Locate the cell with the specified text and output its (x, y) center coordinate. 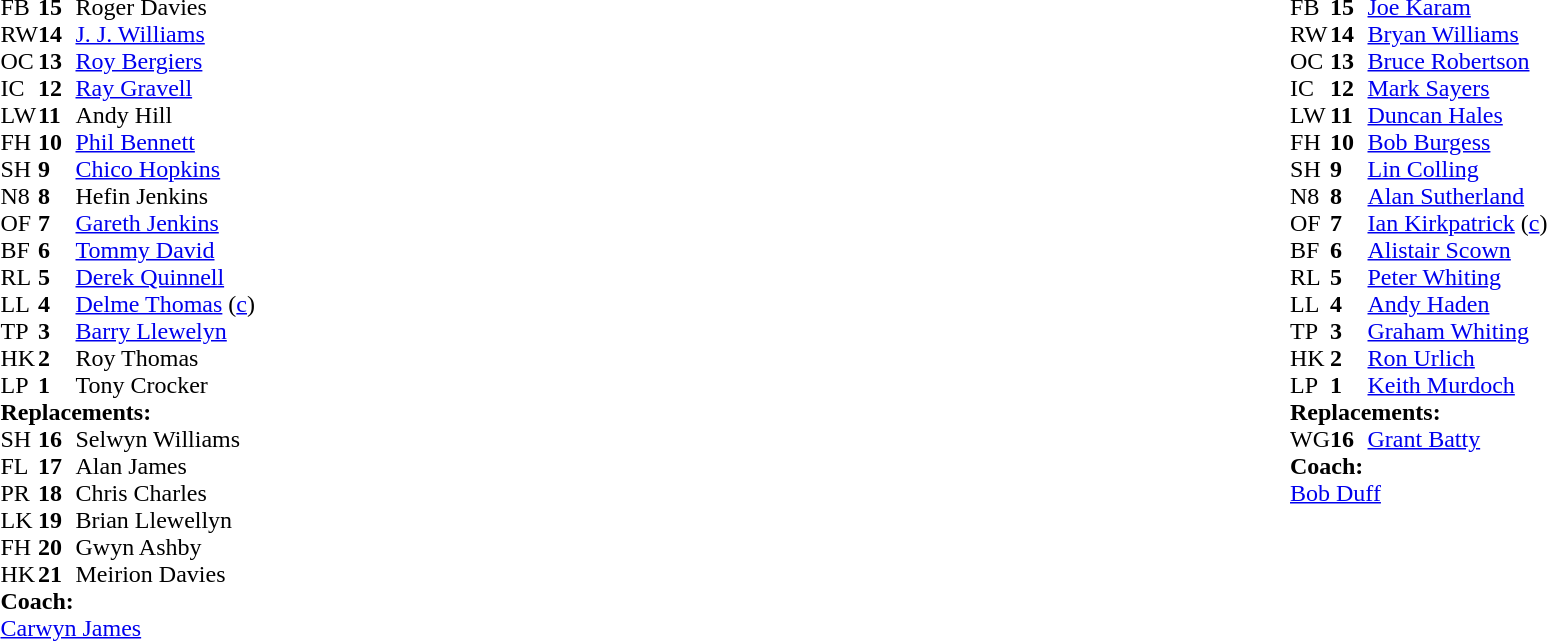
Roy Thomas (166, 358)
Bob Duff (1418, 494)
PR (19, 494)
Andy Hill (166, 116)
Brian Llewellyn (166, 520)
Chris Charles (166, 494)
Ray Gravell (166, 88)
18 (57, 494)
19 (57, 520)
17 (57, 466)
Phil Bennett (166, 142)
LK (19, 520)
Carwyn James (128, 628)
Tony Crocker (166, 386)
21 (57, 574)
Gareth Jenkins (166, 224)
Derek Quinnell (166, 278)
Hefin Jenkins (166, 196)
J. J. Williams (166, 34)
Alan James (166, 466)
20 (57, 548)
Roy Bergiers (166, 62)
Barry Llewelyn (166, 332)
Gwyn Ashby (166, 548)
Selwyn Williams (166, 440)
Tommy David (166, 250)
Meirion Davies (166, 574)
WG (1310, 440)
Chico Hopkins (166, 170)
FL (19, 466)
Delme Thomas (c) (166, 304)
